For the text-containing cell, return its midpoint in [x, y] coordinate format. 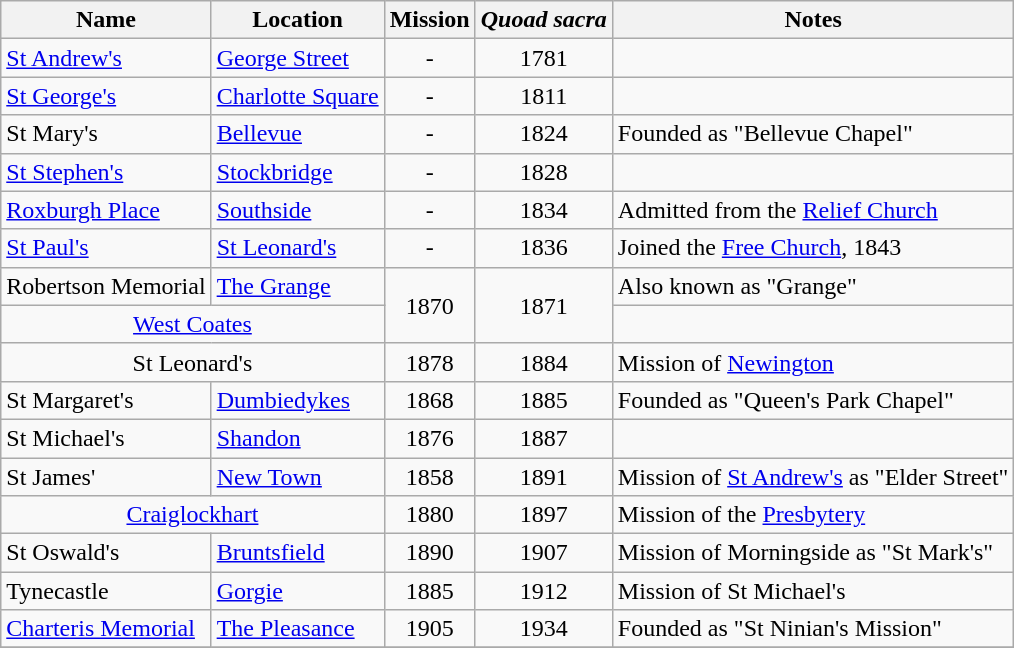
St Andrew's [106, 58]
1880 [430, 515]
1897 [544, 515]
Mission of Morningside as "St Mark's" [813, 553]
1836 [544, 248]
St Mary's [106, 134]
Founded as "St Ninian's Mission" [813, 629]
George Street [298, 58]
Founded as "Bellevue Chapel" [813, 134]
St James' [106, 477]
Charlotte Square [298, 96]
1828 [544, 172]
Mission [430, 20]
Craiglockhart [192, 515]
Also known as "Grange" [813, 286]
Mission of Newington [813, 362]
1871 [544, 305]
Gorgie [298, 591]
St Paul's [106, 248]
1824 [544, 134]
Quoad sacra [544, 20]
1905 [430, 629]
Admitted from the Relief Church [813, 210]
1834 [544, 210]
1912 [544, 591]
1858 [430, 477]
New Town [298, 477]
Roxburgh Place [106, 210]
1887 [544, 438]
1876 [430, 438]
Mission of St Michael's [813, 591]
Notes [813, 20]
Name [106, 20]
Founded as "Queen's Park Chapel" [813, 400]
Mission of St Andrew's as "Elder Street" [813, 477]
St Stephen's [106, 172]
Bellevue [298, 134]
Bruntsfield [298, 553]
St Michael's [106, 438]
1781 [544, 58]
Stockbridge [298, 172]
Dumbiedykes [298, 400]
1868 [430, 400]
1934 [544, 629]
1891 [544, 477]
St George's [106, 96]
1907 [544, 553]
1811 [544, 96]
Southside [298, 210]
Joined the Free Church, 1843 [813, 248]
Location [298, 20]
Charteris Memorial [106, 629]
Tynecastle [106, 591]
The Pleasance [298, 629]
The Grange [298, 286]
1870 [430, 305]
West Coates [192, 324]
St Oswald's [106, 553]
Shandon [298, 438]
1878 [430, 362]
1884 [544, 362]
1890 [430, 553]
Robertson Memorial [106, 286]
St Margaret's [106, 400]
Mission of the Presbytery [813, 515]
